Output the [x, y] coordinate of the center of the cell containing the given text.  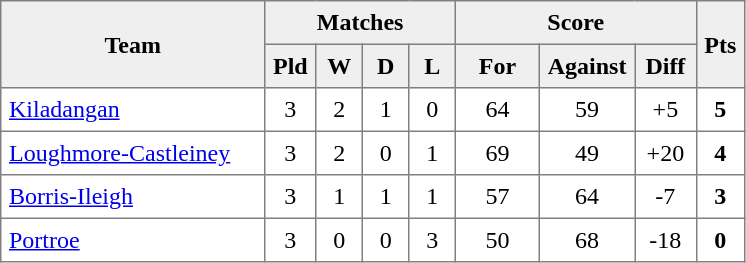
Against [586, 66]
Team [133, 44]
For [497, 66]
49 [586, 153]
Loughmore-Castleiney [133, 153]
4 [720, 153]
L [432, 66]
Pld [290, 66]
Borris-Ileigh [133, 197]
-18 [666, 240]
69 [497, 153]
D [385, 66]
50 [497, 240]
W [339, 66]
-7 [666, 197]
5 [720, 110]
Diff [666, 66]
Score [576, 23]
Matches [360, 23]
59 [586, 110]
Portroe [133, 240]
+20 [666, 153]
Kiladangan [133, 110]
57 [497, 197]
68 [586, 240]
Pts [720, 44]
+5 [666, 110]
